For the text-containing cell, return its midpoint in [x, y] coordinate format. 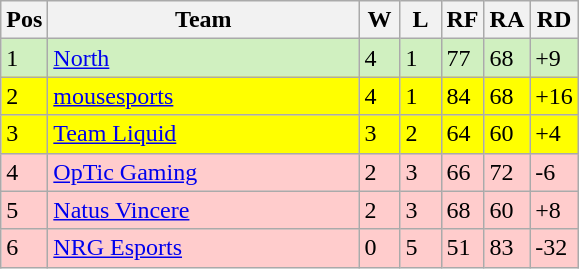
0 [380, 248]
Pos [24, 20]
North [204, 58]
-6 [554, 172]
-32 [554, 248]
+4 [554, 134]
+8 [554, 210]
mousesports [204, 96]
Team [204, 20]
6 [24, 248]
Natus Vincere [204, 210]
W [380, 20]
77 [462, 58]
64 [462, 134]
66 [462, 172]
+16 [554, 96]
OpTic Gaming [204, 172]
51 [462, 248]
NRG Esports [204, 248]
RD [554, 20]
83 [507, 248]
L [420, 20]
72 [507, 172]
RF [462, 20]
84 [462, 96]
+9 [554, 58]
Team Liquid [204, 134]
RA [507, 20]
